Locate the cell with the specified text and output its [X, Y] center coordinate. 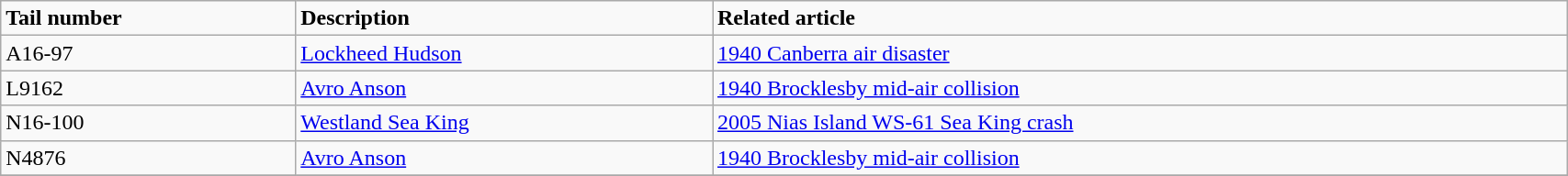
N4876 [149, 158]
L9162 [149, 88]
Westland Sea King [504, 123]
Lockheed Hudson [504, 53]
Related article [1140, 18]
A16-97 [149, 53]
1940 Canberra air disaster [1140, 53]
Tail number [149, 18]
Description [504, 18]
N16-100 [149, 123]
2005 Nias Island WS-61 Sea King crash [1140, 123]
